Find where the given text appears and provide that cell's center as (X, Y) coordinate. 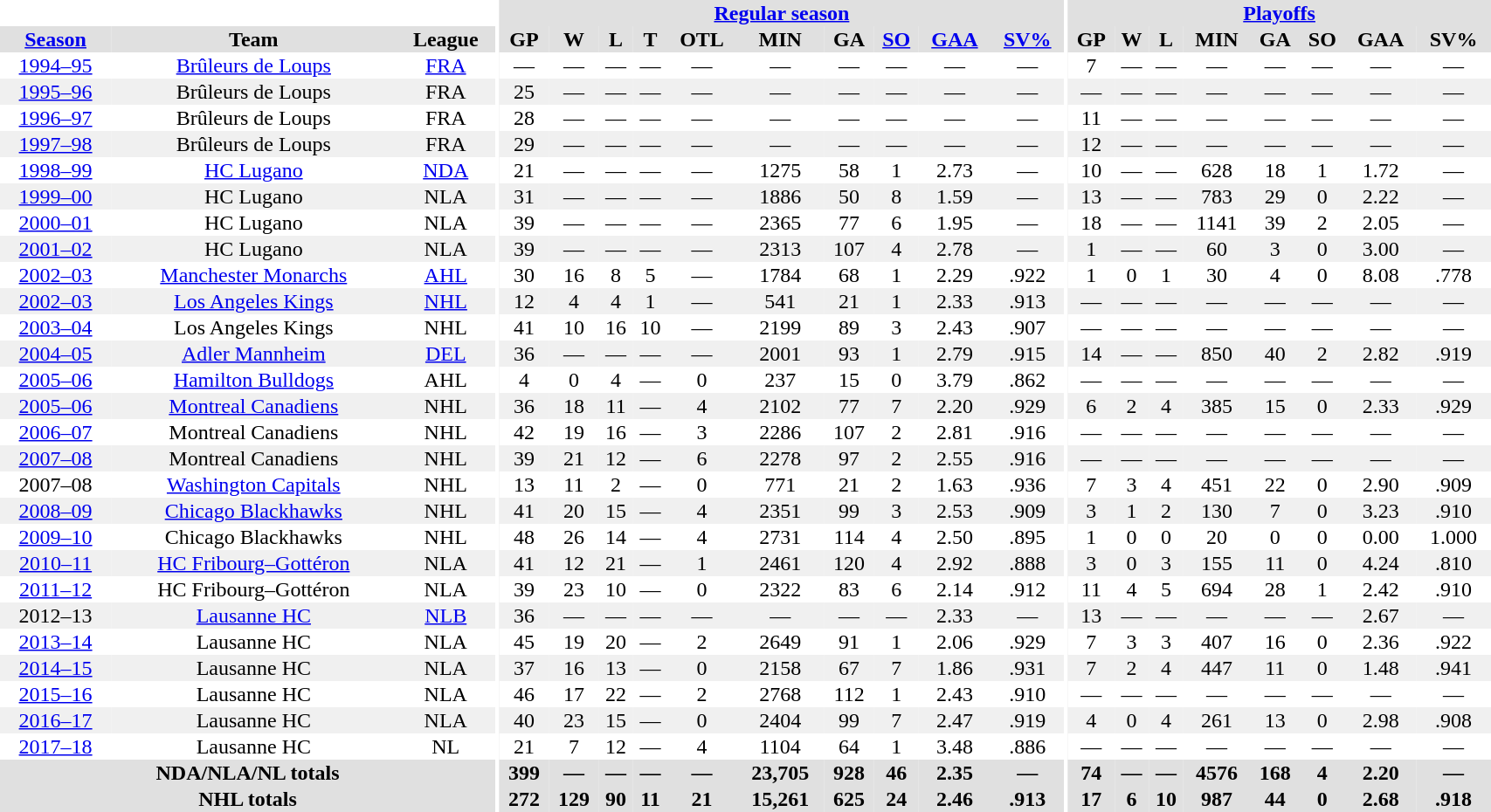
771 (781, 485)
1.48 (1380, 668)
.931 (1027, 668)
2011–12 (56, 589)
2017–18 (56, 747)
451 (1217, 485)
3.48 (955, 747)
.941 (1453, 668)
541 (781, 301)
2.47 (955, 720)
Manchester Monarchs (253, 275)
2009–10 (56, 537)
.886 (1027, 747)
2013–14 (56, 642)
97 (849, 458)
.895 (1027, 537)
1998–99 (56, 170)
2.82 (1380, 354)
130 (1217, 511)
2015–16 (56, 694)
120 (849, 563)
2404 (781, 720)
64 (849, 747)
129 (573, 799)
25 (524, 92)
928 (849, 773)
2.81 (955, 432)
3.79 (955, 380)
90 (615, 799)
NDA/NLA/NL totals (248, 773)
3.00 (1380, 249)
2.36 (1380, 642)
168 (1275, 773)
155 (1217, 563)
2.79 (955, 354)
1.86 (955, 668)
1997–98 (56, 144)
2286 (781, 432)
31 (524, 196)
987 (1217, 799)
2001–02 (56, 249)
15,261 (781, 799)
OTL (701, 39)
625 (849, 799)
.915 (1027, 354)
114 (849, 537)
2012–13 (56, 616)
.936 (1027, 485)
2.92 (955, 563)
2016–17 (56, 720)
DEL (445, 354)
694 (1217, 589)
2010–11 (56, 563)
112 (849, 694)
2.14 (955, 589)
2.29 (955, 275)
2.22 (1380, 196)
58 (849, 170)
1.000 (1453, 537)
.810 (1453, 563)
.888 (1027, 563)
399 (524, 773)
.778 (1453, 275)
1784 (781, 275)
45 (524, 642)
23,705 (781, 773)
2.67 (1380, 616)
783 (1217, 196)
2351 (781, 511)
.912 (1027, 589)
2.46 (955, 799)
60 (1217, 249)
2.78 (955, 249)
1886 (781, 196)
447 (1217, 668)
NHL totals (248, 799)
93 (849, 354)
3.23 (1380, 511)
League (445, 39)
Regular season (781, 13)
2006–07 (56, 432)
2.98 (1380, 720)
24 (896, 799)
2649 (781, 642)
NL (445, 747)
42 (524, 432)
2365 (781, 223)
2.73 (955, 170)
2001 (781, 354)
.862 (1027, 380)
NLB (445, 616)
8.08 (1380, 275)
Season (56, 39)
37 (524, 668)
1275 (781, 170)
74 (1092, 773)
Hamilton Bulldogs (253, 380)
Washington Capitals (253, 485)
2313 (781, 249)
2004–05 (56, 354)
89 (849, 327)
2003–04 (56, 327)
26 (573, 537)
2461 (781, 563)
67 (849, 668)
4.24 (1380, 563)
628 (1217, 170)
2014–15 (56, 668)
1.59 (955, 196)
385 (1217, 406)
2.35 (955, 773)
2.06 (955, 642)
1996–97 (56, 118)
261 (1217, 720)
2731 (781, 537)
2008–09 (56, 511)
1.72 (1380, 170)
1999–00 (56, 196)
83 (849, 589)
4576 (1217, 773)
1995–96 (56, 92)
2.53 (955, 511)
2278 (781, 458)
.907 (1027, 327)
1.63 (955, 485)
91 (849, 642)
2768 (781, 694)
Adler Mannheim (253, 354)
NDA (445, 170)
237 (781, 380)
2322 (781, 589)
.908 (1453, 720)
2199 (781, 327)
Team (253, 39)
0.00 (1380, 537)
2.90 (1380, 485)
1994–95 (56, 65)
2000–01 (56, 223)
272 (524, 799)
44 (1275, 799)
2158 (781, 668)
2.50 (955, 537)
Playoffs (1280, 13)
50 (849, 196)
T (650, 39)
2.42 (1380, 589)
1141 (1217, 223)
68 (849, 275)
1.95 (955, 223)
850 (1217, 354)
1104 (781, 747)
2.55 (955, 458)
2.05 (1380, 223)
48 (524, 537)
.918 (1453, 799)
2.68 (1380, 799)
407 (1217, 642)
2102 (781, 406)
